Find where the given text appears and provide that cell's center as (X, Y) coordinate. 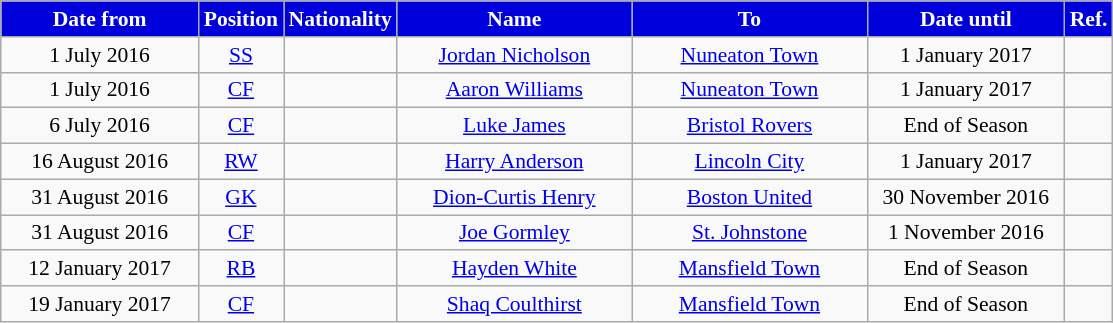
Dion-Curtis Henry (514, 197)
16 August 2016 (100, 162)
Bristol Rovers (750, 126)
1 November 2016 (966, 233)
Shaq Coulthirst (514, 304)
Date from (100, 19)
GK (240, 197)
Jordan Nicholson (514, 55)
Date until (966, 19)
Harry Anderson (514, 162)
RW (240, 162)
RB (240, 269)
Nationality (340, 19)
Position (240, 19)
Luke James (514, 126)
30 November 2016 (966, 197)
Boston United (750, 197)
Lincoln City (750, 162)
6 July 2016 (100, 126)
Aaron Williams (514, 90)
Hayden White (514, 269)
To (750, 19)
19 January 2017 (100, 304)
Name (514, 19)
SS (240, 55)
Ref. (1089, 19)
12 January 2017 (100, 269)
St. Johnstone (750, 233)
Joe Gormley (514, 233)
